Pinpoint the cell where the given text exists, returning its [X, Y] midpoint coordinate. 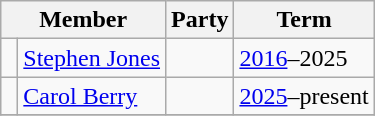
Stephen Jones [92, 58]
Party [200, 20]
2025–present [304, 96]
Member [84, 20]
Term [304, 20]
Carol Berry [92, 96]
2016–2025 [304, 58]
